Detect which cell encompasses the target text, then output its [x, y] center coordinate. 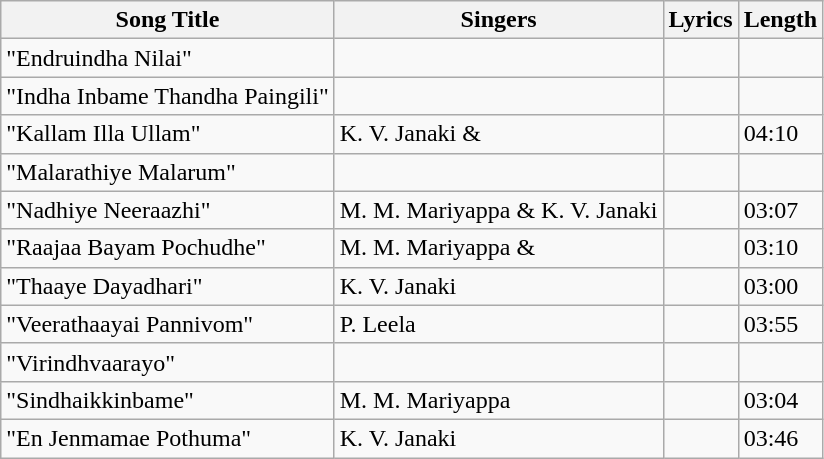
03:07 [780, 210]
04:10 [780, 134]
03:00 [780, 286]
M. M. Mariyappa & [498, 248]
03:10 [780, 248]
Lyrics [700, 20]
P. Leela [498, 324]
M. M. Mariyappa & K. V. Janaki [498, 210]
"Sindhaikkinbame" [168, 400]
03:55 [780, 324]
"Endruindha Nilai" [168, 58]
"Malarathiye Malarum" [168, 172]
"Thaaye Dayadhari" [168, 286]
K. V. Janaki & [498, 134]
"Indha Inbame Thandha Paingili" [168, 96]
"En Jenmamae Pothuma" [168, 438]
03:46 [780, 438]
Song Title [168, 20]
"Kallam Illa Ullam" [168, 134]
"Veerathaayai Pannivom" [168, 324]
"Virindhvaarayo" [168, 362]
Length [780, 20]
03:04 [780, 400]
Singers [498, 20]
"Raajaa Bayam Pochudhe" [168, 248]
"Nadhiye Neeraazhi" [168, 210]
M. M. Mariyappa [498, 400]
